Capture the cell that displays the provided text and extract its [x, y] central coordinate. 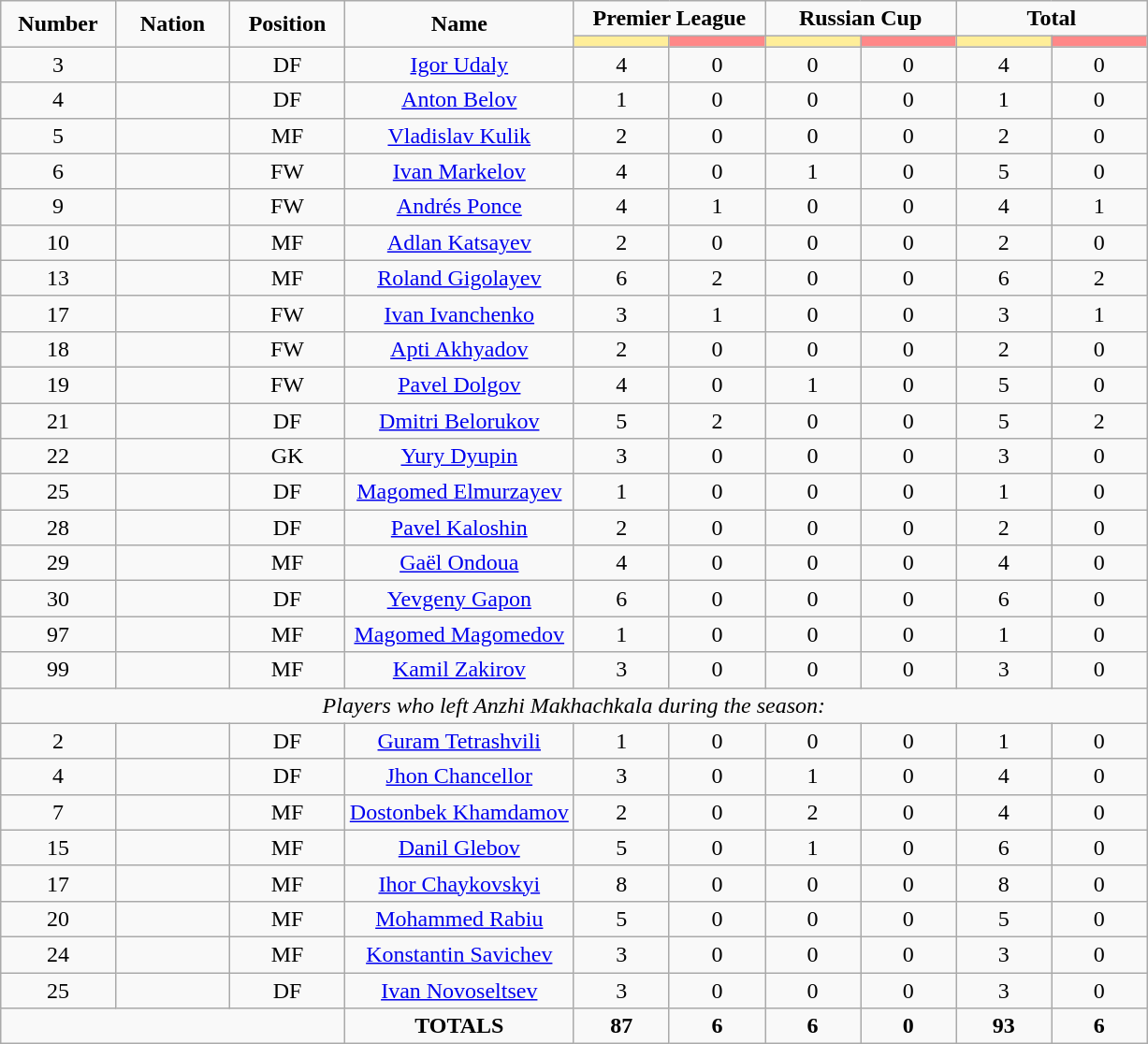
19 [58, 384]
Konstantin Savichev [458, 954]
29 [58, 563]
Players who left Anzhi Makhachkala during the season: [574, 705]
18 [58, 349]
Igor Udaly [458, 65]
GK [288, 457]
93 [1004, 1026]
Dmitri Belorukov [458, 420]
Name [458, 24]
21 [58, 420]
Apti Akhyadov [458, 349]
Position [288, 24]
Total [1052, 19]
Vladislav Kulik [458, 136]
Dostonbek Khamdamov [458, 812]
Magomed Elmurzayev [458, 492]
97 [58, 634]
7 [58, 812]
Andrés Ponce [458, 207]
Nation [172, 24]
Russian Cup [861, 19]
Adlan Katsayev [458, 242]
Yevgeny Gapon [458, 599]
99 [58, 670]
Kamil Zakirov [458, 670]
Ivan Markelov [458, 171]
28 [58, 528]
24 [58, 954]
Number [58, 24]
TOTALS [458, 1026]
Roland Gigolayev [458, 278]
15 [58, 848]
Jhon Chancellor [458, 776]
Ivan Ivanchenko [458, 313]
30 [58, 599]
Mohammed Rabiu [458, 919]
13 [58, 278]
20 [58, 919]
Anton Belov [458, 100]
Premier League [669, 19]
9 [58, 207]
Pavel Dolgov [458, 384]
87 [621, 1026]
Guram Tetrashvili [458, 741]
Gaël Ondoua [458, 563]
Magomed Magomedov [458, 634]
Danil Glebov [458, 848]
Ihor Chaykovskyi [458, 883]
22 [58, 457]
10 [58, 242]
Yury Dyupin [458, 457]
Pavel Kaloshin [458, 528]
Ivan Novoseltsev [458, 991]
